Output the [x, y] coordinate of the center of the cell containing the given text.  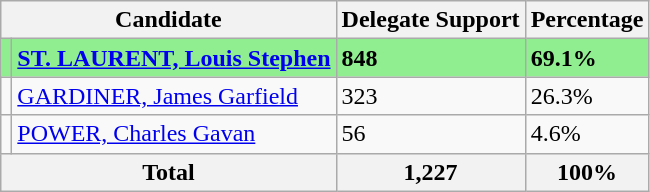
26.3% [587, 96]
56 [430, 134]
Percentage [587, 20]
4.6% [587, 134]
ST. LAURENT, Louis Stephen [174, 58]
Candidate [168, 20]
848 [430, 58]
GARDINER, James Garfield [174, 96]
Total [168, 172]
100% [587, 172]
1,227 [430, 172]
323 [430, 96]
POWER, Charles Gavan [174, 134]
69.1% [587, 58]
Delegate Support [430, 20]
